Identify which cell holds the provided text, then report its [X, Y] central coordinate. 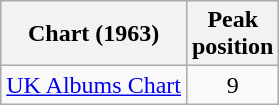
UK Albums Chart [94, 85]
9 [232, 85]
Chart (1963) [94, 34]
Peakposition [232, 34]
